Determine the [X, Y] coordinate at the center of the cell enclosing the given text.  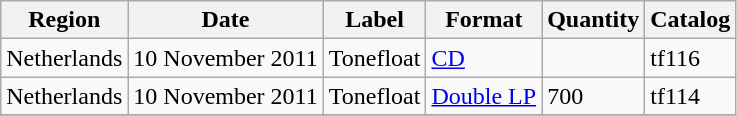
CD [484, 58]
Catalog [690, 20]
Double LP [484, 96]
Region [64, 20]
tf114 [690, 96]
Label [374, 20]
Quantity [594, 20]
Date [226, 20]
tf116 [690, 58]
Format [484, 20]
700 [594, 96]
